Return [x, y] of the center of cell containing provided text 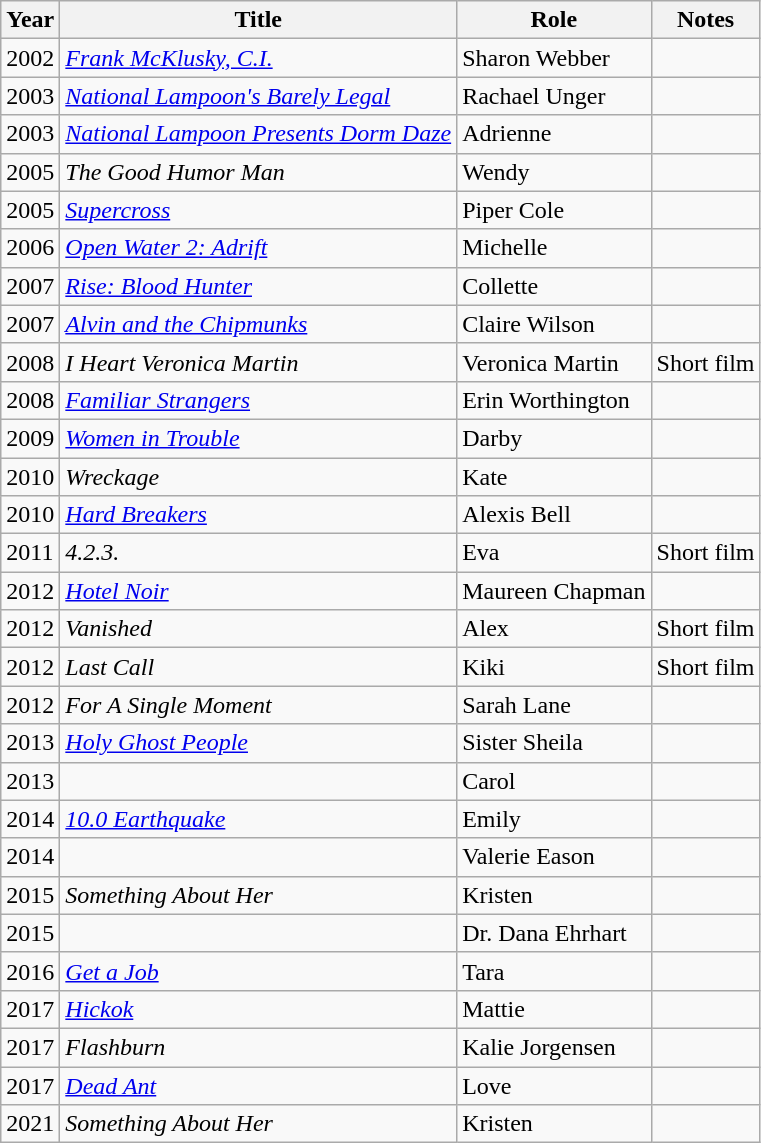
Sister Sheila [554, 743]
Alvin and the Chipmunks [258, 324]
2006 [30, 248]
Get a Job [258, 971]
Sharon Webber [554, 58]
Flashburn [258, 1047]
Collette [554, 286]
Carol [554, 781]
Hard Breakers [258, 515]
Holy Ghost People [258, 743]
Maureen Chapman [554, 591]
2002 [30, 58]
Title [258, 20]
Year [30, 20]
Alexis Bell [554, 515]
Sarah Lane [554, 705]
For A Single Moment [258, 705]
National Lampoon's Barely Legal [258, 96]
Role [554, 20]
Veronica Martin [554, 362]
Wreckage [258, 477]
Last Call [258, 667]
10.0 Earthquake [258, 819]
Tara [554, 971]
Notes [706, 20]
2016 [30, 971]
Hotel Noir [258, 591]
Women in Trouble [258, 438]
Darby [554, 438]
Kalie Jorgensen [554, 1047]
Vanished [258, 629]
Emily [554, 819]
I Heart Veronica Martin [258, 362]
Erin Worthington [554, 400]
Kiki [554, 667]
Rachael Unger [554, 96]
Wendy [554, 172]
Supercross [258, 210]
Dr. Dana Ehrhart [554, 933]
4.2.3. [258, 553]
Alex [554, 629]
Hickok [258, 1009]
Dead Ant [258, 1085]
National Lampoon Presents Dorm Daze [258, 134]
2011 [30, 553]
2009 [30, 438]
Eva [554, 553]
Mattie [554, 1009]
Piper Cole [554, 210]
2021 [30, 1124]
Kate [554, 477]
Valerie Eason [554, 857]
The Good Humor Man [258, 172]
Rise: Blood Hunter [258, 286]
Michelle [554, 248]
Frank McKlusky, C.I. [258, 58]
Familiar Strangers [258, 400]
Love [554, 1085]
Open Water 2: Adrift [258, 248]
Claire Wilson [554, 324]
Adrienne [554, 134]
